From the cell containing the given text, extract its center point as [x, y] coordinate. 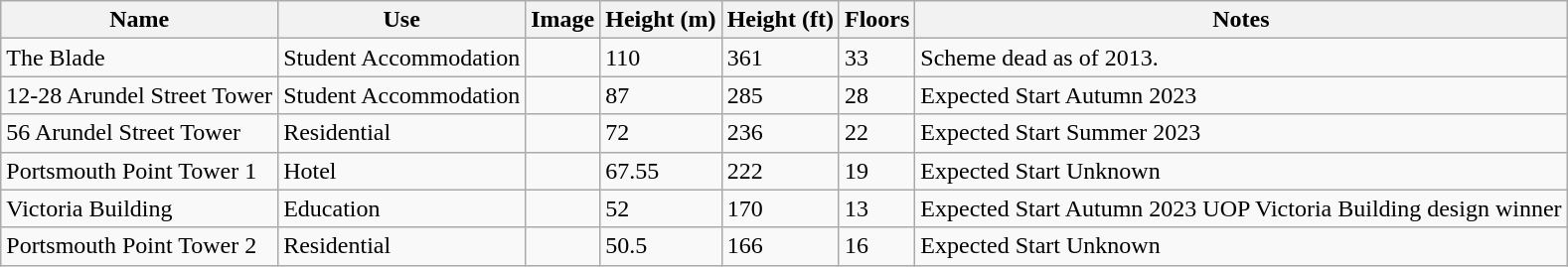
52 [661, 208]
Use [401, 20]
Image [562, 20]
166 [780, 246]
361 [780, 58]
170 [780, 208]
Education [401, 208]
33 [876, 58]
72 [661, 133]
Height (ft) [780, 20]
Portsmouth Point Tower 1 [139, 171]
Portsmouth Point Tower 2 [139, 246]
Hotel [401, 171]
56 Arundel Street Tower [139, 133]
Scheme dead as of 2013. [1241, 58]
Floors [876, 20]
Height (m) [661, 20]
12-28 Arundel Street Tower [139, 95]
222 [780, 171]
19 [876, 171]
Expected Start Summer 2023 [1241, 133]
87 [661, 95]
Name [139, 20]
67.55 [661, 171]
28 [876, 95]
16 [876, 246]
Victoria Building [139, 208]
22 [876, 133]
50.5 [661, 246]
The Blade [139, 58]
Expected Start Autumn 2023 [1241, 95]
13 [876, 208]
236 [780, 133]
Notes [1241, 20]
285 [780, 95]
Expected Start Autumn 2023 UOP Victoria Building design winner [1241, 208]
110 [661, 58]
